Identify which cell holds the provided text, then report its (x, y) central coordinate. 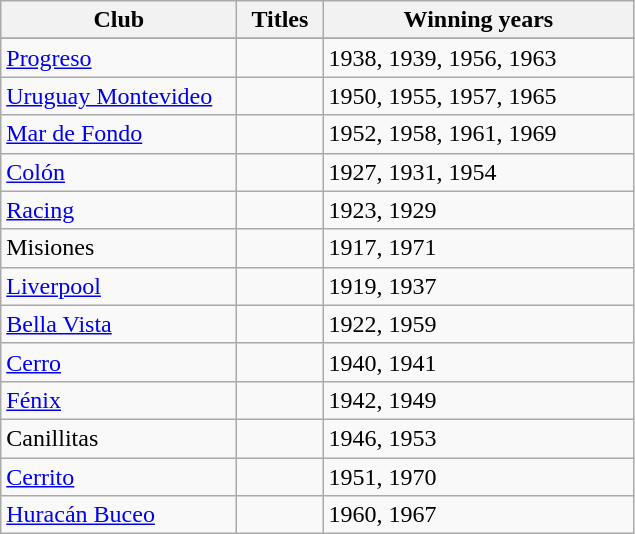
Mar de Fondo (119, 134)
Racing (119, 210)
Progreso (119, 58)
1942, 1949 (478, 400)
Fénix (119, 400)
1917, 1971 (478, 248)
1922, 1959 (478, 324)
Colón (119, 172)
Cerrito (119, 477)
1919, 1937 (478, 286)
1960, 1967 (478, 515)
1952, 1958, 1961, 1969 (478, 134)
Huracán Buceo (119, 515)
Titles (280, 20)
Winning years (478, 20)
1946, 1953 (478, 438)
Misiones (119, 248)
1923, 1929 (478, 210)
1951, 1970 (478, 477)
Liverpool (119, 286)
1950, 1955, 1957, 1965 (478, 96)
1940, 1941 (478, 362)
Cerro (119, 362)
Bella Vista (119, 324)
Canillitas (119, 438)
Club (119, 20)
Uruguay Montevideo (119, 96)
1938, 1939, 1956, 1963 (478, 58)
1927, 1931, 1954 (478, 172)
